Return [X, Y] of the center of cell containing provided text 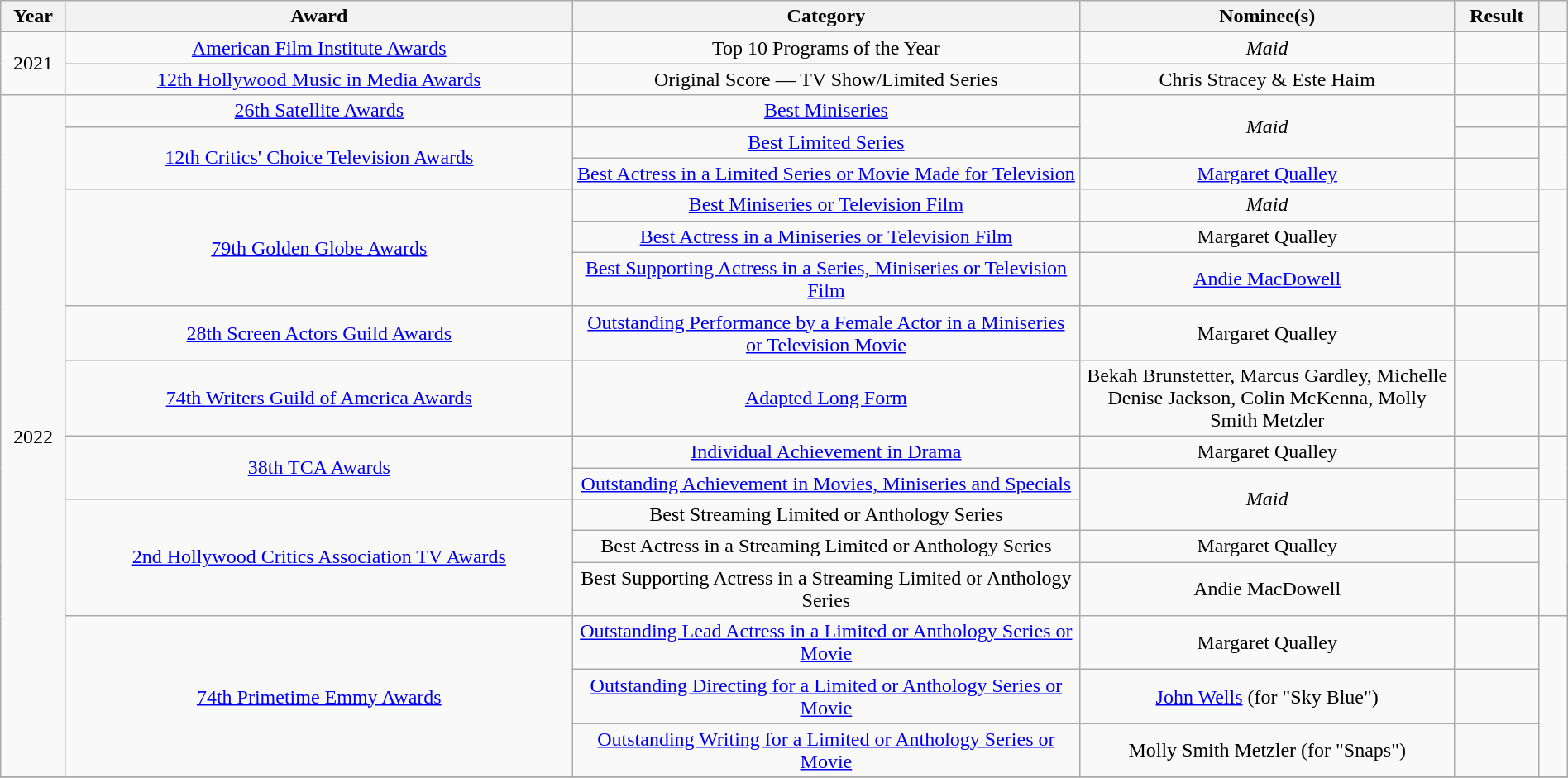
Award [319, 17]
Best Supporting Actress in a Series, Miniseries or Television Film [825, 279]
Result [1497, 17]
28th Screen Actors Guild Awards [319, 332]
2nd Hollywood Critics Association TV Awards [319, 557]
Best Actress in a Streaming Limited or Anthology Series [825, 547]
Outstanding Writing for a Limited or Anthology Series or Movie [825, 751]
Best Streaming Limited or Anthology Series [825, 515]
Nominee(s) [1267, 17]
Outstanding Directing for a Limited or Anthology Series or Movie [825, 696]
Chris Stracey & Este Haim [1267, 79]
Category [825, 17]
Adapted Long Form [825, 398]
Best Limited Series [825, 142]
Year [33, 17]
Best Actress in a Miniseries or Television Film [825, 236]
Original Score — TV Show/Limited Series [825, 79]
Best Supporting Actress in a Streaming Limited or Anthology Series [825, 589]
74th Primetime Emmy Awards [319, 696]
Outstanding Achievement in Movies, Miniseries and Specials [825, 484]
John Wells (for "Sky Blue") [1267, 696]
74th Writers Guild of America Awards [319, 398]
79th Golden Globe Awards [319, 248]
Bekah Brunstetter, Marcus Gardley, Michelle Denise Jackson, Colin McKenna, Molly Smith Metzler [1267, 398]
26th Satellite Awards [319, 111]
Individual Achievement in Drama [825, 451]
12th Hollywood Music in Media Awards [319, 79]
Outstanding Lead Actress in a Limited or Anthology Series or Movie [825, 643]
Best Miniseries [825, 111]
2021 [33, 64]
Molly Smith Metzler (for "Snaps") [1267, 751]
Outstanding Performance by a Female Actor in a Miniseries or Television Movie [825, 332]
American Film Institute Awards [319, 48]
12th Critics' Choice Television Awards [319, 158]
Best Actress in a Limited Series or Movie Made for Television [825, 174]
38th TCA Awards [319, 467]
Top 10 Programs of the Year [825, 48]
2022 [33, 437]
Best Miniseries or Television Film [825, 205]
